Extract the (X, Y) coordinate from the center of the cell holding the provided text.  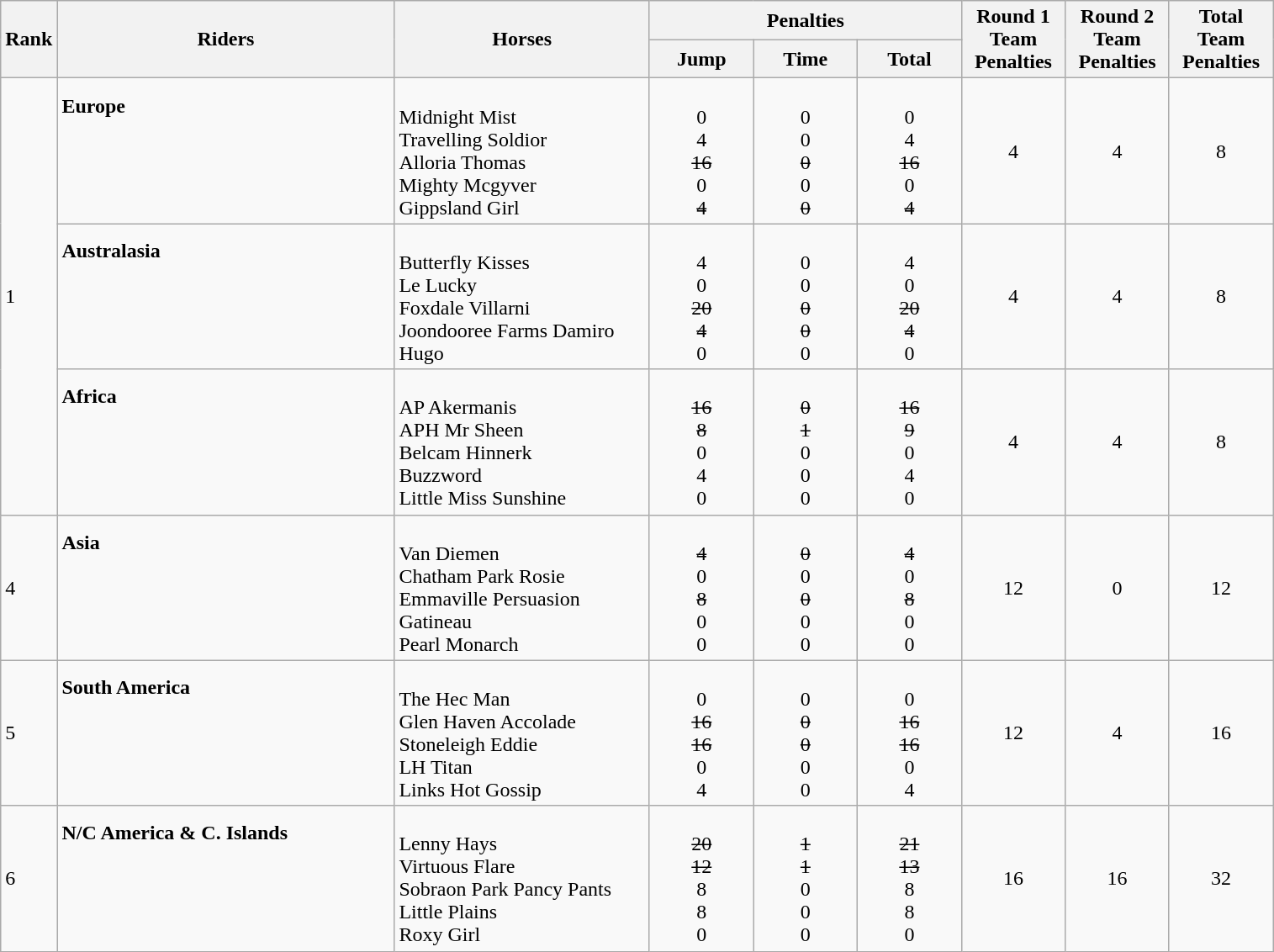
Horses (522, 40)
168040 (701, 442)
Africa (225, 442)
32 (1221, 878)
6 (29, 878)
Round 1 Team Penalties (1013, 40)
Total Team Penalties (1221, 40)
169040 (910, 442)
Time (806, 59)
2113880 (910, 878)
Jump (701, 59)
11000 (806, 878)
Europe (225, 151)
Van DiemenChatham Park RosieEmmaville PersuasionGatineauPearl Monarch (522, 587)
0 (1118, 587)
01000 (806, 442)
N/C America & C. Islands (225, 878)
Total (910, 59)
2012880 (701, 878)
Lenny HaysVirtuous FlareSobraon Park Pancy PantsLittle PlainsRoxy Girl (522, 878)
1 (29, 296)
Asia (225, 587)
Rank (29, 40)
AP AkermanisAPH Mr SheenBelcam HinnerkBuzzwordLittle Miss Sunshine (522, 442)
5 (29, 733)
South America (225, 733)
The Hec ManGlen Haven AccoladeStoneleigh EddieLH TitanLinks Hot Gossip (522, 733)
Butterfly KissesLe LuckyFoxdale VillarniJoondooree Farms DamiroHugo (522, 296)
Australasia (225, 296)
Midnight MistTravelling SoldiorAlloria ThomasMighty McgyverGippsland Girl (522, 151)
Penalties (806, 20)
Round 2 Team Penalties (1118, 40)
Riders (225, 40)
